Return (x, y) of the center of cell containing provided text 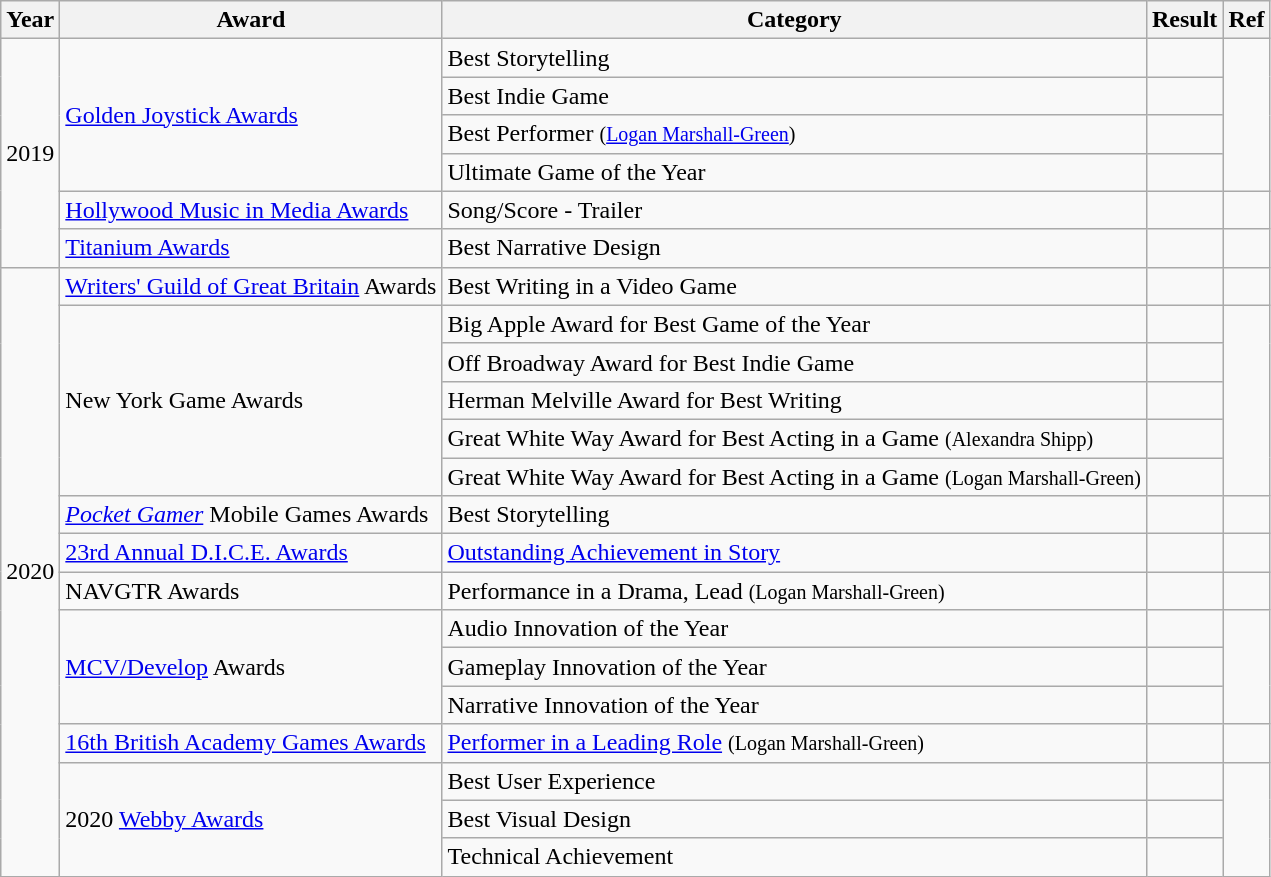
Year (30, 20)
Off Broadway Award for Best Indie Game (794, 362)
Great White Way Award for Best Acting in a Game (Logan Marshall-Green) (794, 477)
Pocket Gamer Mobile Games Awards (251, 515)
2020 (30, 572)
Best User Experience (794, 781)
Best Performer (Logan Marshall-Green) (794, 134)
Hollywood Music in Media Awards (251, 210)
Ultimate Game of the Year (794, 172)
Best Indie Game (794, 96)
Category (794, 20)
Writers' Guild of Great Britain Awards (251, 286)
Great White Way Award for Best Acting in a Game (Alexandra Shipp) (794, 438)
Best Narrative Design (794, 248)
Titanium Awards (251, 248)
Big Apple Award for Best Game of the Year (794, 324)
Narrative Innovation of the Year (794, 705)
Outstanding Achievement in Story (794, 553)
Gameplay Innovation of the Year (794, 667)
MCV/Develop Awards (251, 667)
Golden Joystick Awards (251, 115)
Result (1184, 20)
NAVGTR Awards (251, 591)
Ref (1246, 20)
Performance in a Drama, Lead (Logan Marshall-Green) (794, 591)
Performer in a Leading Role (Logan Marshall-Green) (794, 743)
Herman Melville Award for Best Writing (794, 400)
2019 (30, 153)
2020 Webby Awards (251, 819)
Technical Achievement (794, 857)
Song/Score - Trailer (794, 210)
Best Writing in a Video Game (794, 286)
Audio Innovation of the Year (794, 629)
16th British Academy Games Awards (251, 743)
Best Visual Design (794, 819)
New York Game Awards (251, 400)
23rd Annual D.I.C.E. Awards (251, 553)
Award (251, 20)
